Find where the given text appears and provide that cell's center as [X, Y] coordinate. 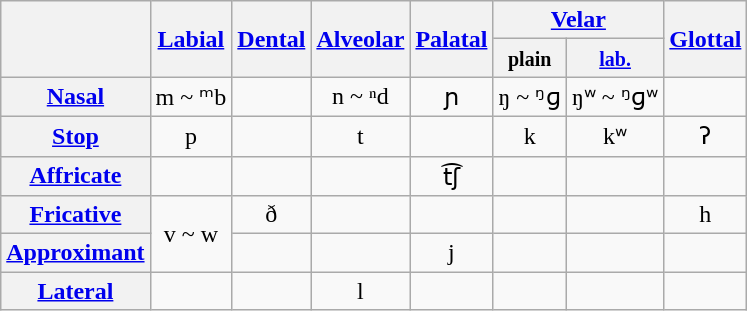
n ~ ⁿd [360, 97]
kʷ [614, 136]
Lateral [76, 291]
ŋʷ ~ ᵑɡʷ [614, 97]
t [360, 136]
Labial [191, 39]
h [706, 215]
lab. [614, 58]
v ~ w [191, 234]
Glottal [706, 39]
j [452, 253]
Nasal [76, 97]
Affricate [76, 176]
m ~ ᵐb [191, 97]
Alveolar [360, 39]
ŋ ~ ᵑɡ [530, 97]
t͡ʃ [452, 176]
Palatal [452, 39]
l [360, 291]
Approximant [76, 253]
ɲ [452, 97]
plain [530, 58]
p [191, 136]
Velar [578, 20]
ð [272, 215]
Fricative [76, 215]
Stop [76, 136]
Dental [272, 39]
k [530, 136]
ʔ [706, 136]
